Provide the (X, Y) coordinate of the cell's center where the given text is located.  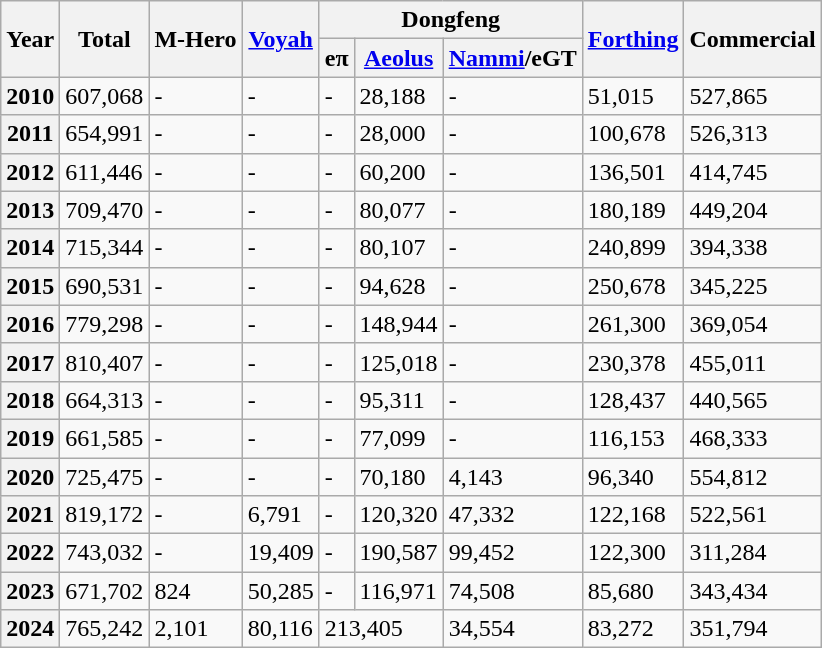
19,409 (280, 553)
526,313 (752, 134)
661,585 (104, 438)
116,153 (633, 438)
122,168 (633, 515)
28,000 (398, 134)
2021 (30, 515)
Total (104, 39)
148,944 (398, 324)
136,501 (633, 172)
47,332 (512, 515)
2014 (30, 248)
2011 (30, 134)
34,554 (512, 629)
83,272 (633, 629)
80,107 (398, 248)
607,068 (104, 96)
4,143 (512, 477)
125,018 (398, 362)
690,531 (104, 286)
2010 (30, 96)
100,678 (633, 134)
715,344 (104, 248)
94,628 (398, 286)
824 (196, 591)
394,338 (752, 248)
Dongfeng (450, 20)
213,405 (381, 629)
77,099 (398, 438)
99,452 (512, 553)
369,054 (752, 324)
96,340 (633, 477)
2019 (30, 438)
743,032 (104, 553)
116,971 (398, 591)
80,077 (398, 210)
2017 (30, 362)
440,565 (752, 400)
261,300 (633, 324)
50,285 (280, 591)
819,172 (104, 515)
2022 (30, 553)
Nammi/eGT (512, 58)
Aeolus (398, 58)
343,434 (752, 591)
779,298 (104, 324)
2015 (30, 286)
2023 (30, 591)
230,378 (633, 362)
311,284 (752, 553)
122,300 (633, 553)
M-Hero (196, 39)
345,225 (752, 286)
554,812 (752, 477)
120,320 (398, 515)
2012 (30, 172)
2024 (30, 629)
810,407 (104, 362)
351,794 (752, 629)
709,470 (104, 210)
468,333 (752, 438)
765,242 (104, 629)
2020 (30, 477)
414,745 (752, 172)
eπ (336, 58)
455,011 (752, 362)
128,437 (633, 400)
2016 (30, 324)
611,446 (104, 172)
180,189 (633, 210)
85,680 (633, 591)
2,101 (196, 629)
70,180 (398, 477)
2018 (30, 400)
725,475 (104, 477)
190,587 (398, 553)
2013 (30, 210)
74,508 (512, 591)
527,865 (752, 96)
654,991 (104, 134)
60,200 (398, 172)
250,678 (633, 286)
449,204 (752, 210)
Forthing (633, 39)
Year (30, 39)
80,116 (280, 629)
95,311 (398, 400)
6,791 (280, 515)
28,188 (398, 96)
671,702 (104, 591)
522,561 (752, 515)
51,015 (633, 96)
240,899 (633, 248)
Commercial (752, 39)
Voyah (280, 39)
664,313 (104, 400)
